Locate the cell with the specified text and output its (x, y) center coordinate. 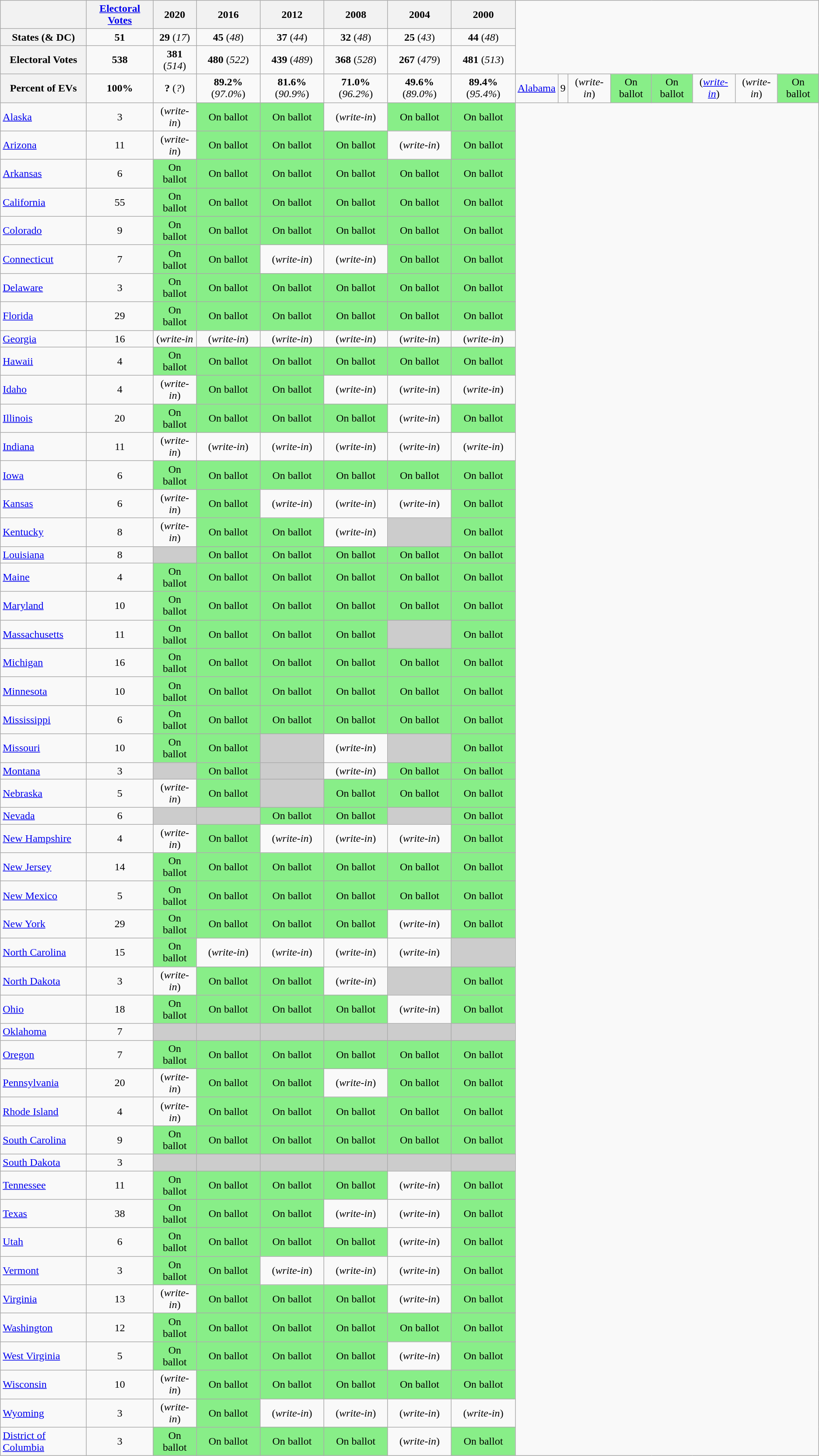
Kentucky (44, 532)
Kansas (44, 503)
Maryland (44, 606)
81.6% (90.9%) (292, 88)
Virginia (44, 1299)
New Mexico (44, 896)
Texas (44, 1213)
Washington (44, 1327)
Colorado (44, 230)
Pennsylvania (44, 1083)
45 (48) (228, 37)
Rhode Island (44, 1111)
New York (44, 924)
Arizona (44, 145)
37 (44) (292, 37)
2008 (356, 15)
49.6% (89.0%) (420, 88)
Vermont (44, 1270)
Indiana (44, 447)
15 (120, 953)
? (?) (175, 88)
Utah (44, 1242)
89.4% (95.4%) (483, 88)
Delaware (44, 287)
Montana (44, 771)
89.2% (97.0%) (228, 88)
2016 (228, 15)
Percent of EVs (44, 88)
Florida (44, 316)
267 (479) (420, 60)
2004 (420, 15)
North Dakota (44, 981)
Alaska (44, 116)
States (& DC) (44, 37)
Oklahoma (44, 1032)
New Jersey (44, 867)
Massachusetts (44, 634)
Ohio (44, 1009)
Missouri (44, 748)
55 (120, 202)
Minnesota (44, 691)
2000 (483, 15)
South Dakota (44, 1162)
538 (120, 60)
Wisconsin (44, 1384)
14 (120, 867)
California (44, 202)
Georgia (44, 338)
439 (489) (292, 60)
Hawaii (44, 362)
(write-in (175, 338)
Mississippi (44, 720)
368 (528) (356, 60)
2012 (292, 15)
32 (48) (356, 37)
District of Columbia (44, 1441)
Idaho (44, 390)
25 (43) (420, 37)
Nevada (44, 816)
Connecticut (44, 259)
Louisiana (44, 555)
Nebraska (44, 793)
Illinois (44, 419)
Wyoming (44, 1413)
13 (120, 1299)
Oregon (44, 1054)
12 (120, 1327)
2020 (175, 15)
New Hampshire (44, 839)
Maine (44, 577)
North Carolina (44, 953)
Arkansas (44, 173)
West Virginia (44, 1356)
480 (522) (228, 60)
51 (120, 37)
Iowa (44, 475)
71.0% (96.2%) (356, 88)
100% (120, 88)
18 (120, 1009)
381 (514) (175, 60)
481 (513) (483, 60)
44 (48) (483, 37)
Tennessee (44, 1185)
38 (120, 1213)
Alabama (537, 88)
South Carolina (44, 1140)
29 (17) (175, 37)
Michigan (44, 663)
